Output the [x, y] coordinate of the center of the cell containing the given text.  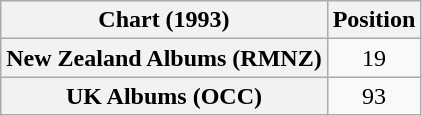
19 [374, 58]
New Zealand Albums (RMNZ) [164, 58]
UK Albums (OCC) [164, 96]
93 [374, 96]
Chart (1993) [164, 20]
Position [374, 20]
